Find where the given text appears and provide that cell's center as [X, Y] coordinate. 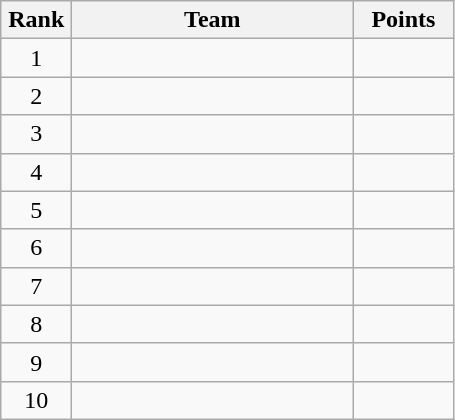
Team [212, 20]
6 [36, 248]
3 [36, 134]
2 [36, 96]
Points [404, 20]
1 [36, 58]
9 [36, 362]
7 [36, 286]
Rank [36, 20]
8 [36, 324]
4 [36, 172]
10 [36, 400]
5 [36, 210]
